Determine the [x, y] coordinate at the center of the cell enclosing the given text.  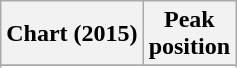
Peakposition [189, 34]
Chart (2015) [72, 34]
